Locate the cell with the specified text and output its (X, Y) center coordinate. 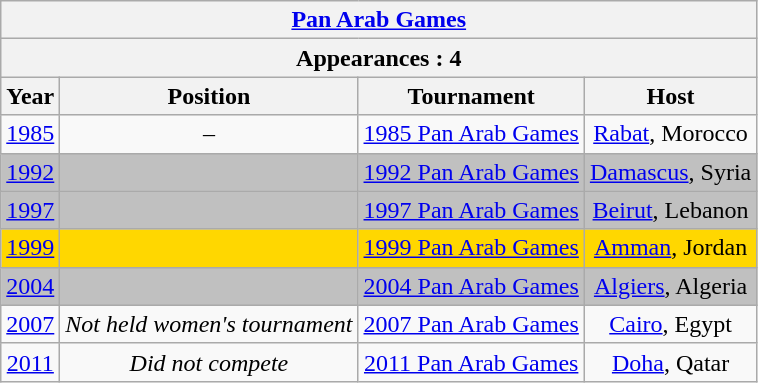
2011 (30, 362)
Year (30, 96)
Algiers, Algeria (670, 286)
2011 Pan Arab Games (471, 362)
Not held women's tournament (209, 324)
1999 (30, 248)
Pan Arab Games (379, 20)
Host (670, 96)
2007 Pan Arab Games (471, 324)
2007 (30, 324)
Damascus, Syria (670, 172)
Amman, Jordan (670, 248)
1992 (30, 172)
Rabat, Morocco (670, 134)
1997 (30, 210)
1997 Pan Arab Games (471, 210)
2004 Pan Arab Games (471, 286)
Doha, Qatar (670, 362)
Appearances : 4 (379, 58)
Beirut, Lebanon (670, 210)
1999 Pan Arab Games (471, 248)
Cairo, Egypt (670, 324)
1992 Pan Arab Games (471, 172)
Tournament (471, 96)
1985 (30, 134)
Did not compete (209, 362)
1985 Pan Arab Games (471, 134)
2004 (30, 286)
– (209, 134)
Position (209, 96)
